Detect which cell encompasses the target text, then output its (X, Y) center coordinate. 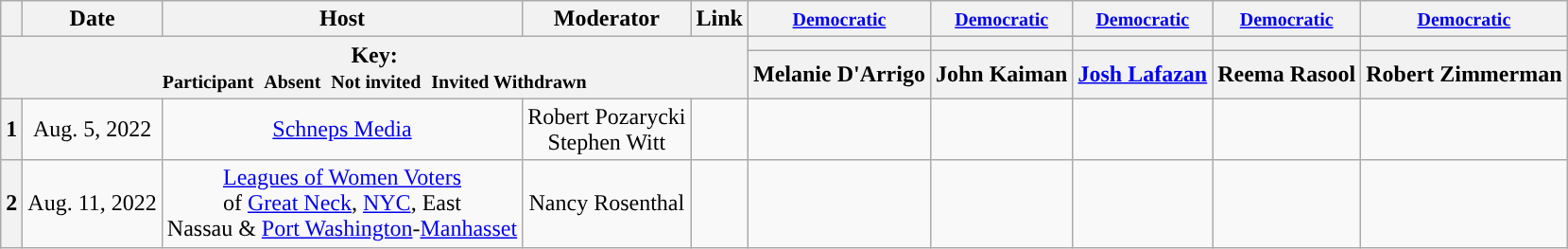
Reema Rasool (1287, 74)
Date (93, 19)
Melanie D'Arrigo (839, 74)
Host (342, 19)
2 (11, 204)
Robert Zimmerman (1464, 74)
John Kaiman (1001, 74)
Nancy Rosenthal (607, 204)
Leagues of Women Votersof Great Neck, NYC, EastNassau & Port Washington-Manhasset (342, 204)
Link (719, 19)
Aug. 11, 2022 (93, 204)
1 (11, 129)
Aug. 5, 2022 (93, 129)
Robert PozaryckiStephen Witt (607, 129)
Schneps Media (342, 129)
Josh Lafazan (1143, 74)
Moderator (607, 19)
Key: Participant Absent Not invited Invited Withdrawn (374, 68)
